Extract the (X, Y) coordinate from the center of the cell holding the provided text.  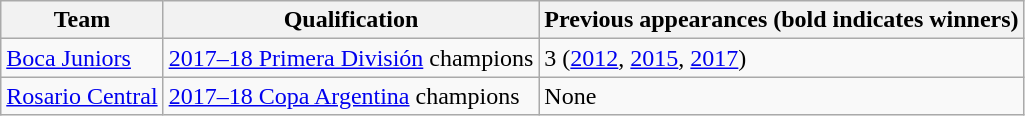
Qualification (351, 20)
None (782, 96)
3 (2012, 2015, 2017) (782, 58)
Previous appearances (bold indicates winners) (782, 20)
Boca Juniors (82, 58)
2017–18 Primera División champions (351, 58)
Team (82, 20)
2017–18 Copa Argentina champions (351, 96)
Rosario Central (82, 96)
